Find where the given text appears and provide that cell's center as [x, y] coordinate. 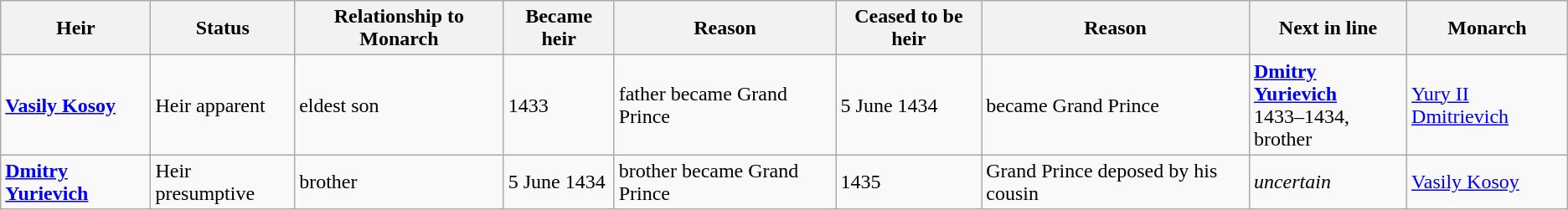
Dmitry Yurievich1433–1434, brother [1328, 105]
Monarch [1488, 28]
Next in line [1328, 28]
Grand Prince deposed by his cousin [1116, 182]
1435 [909, 182]
brother became Grand Prince [725, 182]
Heir [75, 28]
Became heir [559, 28]
brother [400, 182]
Heir presumptive [223, 182]
father became Grand Prince [725, 105]
Heir apparent [223, 105]
became Grand Prince [1116, 105]
Relationship to Monarch [400, 28]
Ceased to be heir [909, 28]
1433 [559, 105]
Yury II Dmitrievich [1488, 105]
Status [223, 28]
Dmitry Yurievich [75, 182]
uncertain [1328, 182]
eldest son [400, 105]
